Locate the cell with the specified text and output its [x, y] center coordinate. 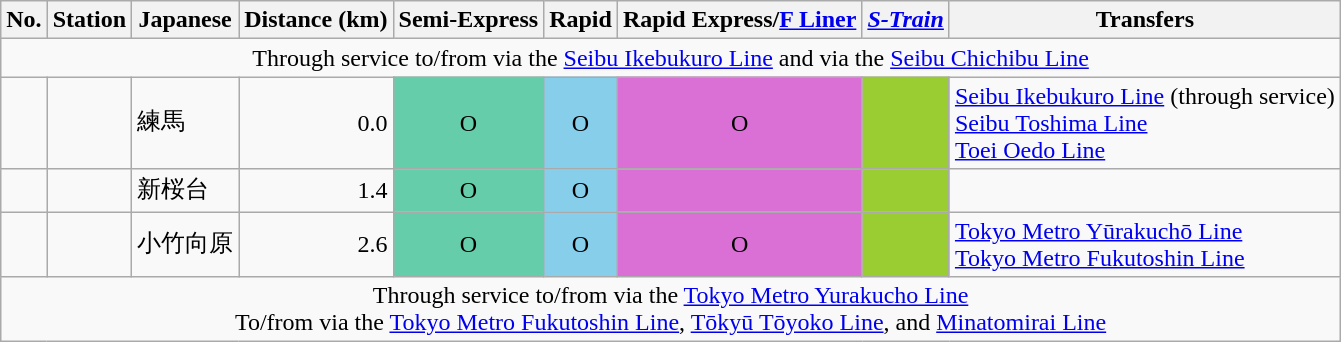
Through service to/from via the Seibu Ikebukuro Line and via the Seibu Chichibu Line [671, 58]
Station [89, 20]
Semi-Express [468, 20]
Through service to/from via the Tokyo Metro Yurakucho Line To/from via the Tokyo Metro Fukutoshin Line, Tōkyū Tōyoko Line, and Minatomirai Line [671, 310]
Transfers [1144, 20]
新桜台 [186, 190]
1.4 [316, 190]
2.6 [316, 244]
小竹向原 [186, 244]
練馬 [186, 123]
Japanese [186, 20]
0.0 [316, 123]
Distance (km) [316, 20]
S-Train [906, 20]
Seibu Ikebukuro Line (through service) Seibu Toshima Line Toei Oedo Line [1144, 123]
Tokyo Metro Yūrakuchō Line Tokyo Metro Fukutoshin Line [1144, 244]
Rapid [581, 20]
No. [24, 20]
Rapid Express/F Liner [739, 20]
